Pinpoint the cell where the given text exists, returning its (X, Y) midpoint coordinate. 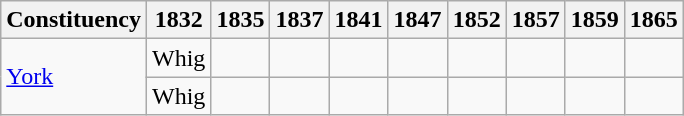
1852 (476, 20)
1835 (240, 20)
York (74, 77)
1857 (536, 20)
Constituency (74, 20)
1865 (654, 20)
1847 (418, 20)
1859 (594, 20)
1837 (300, 20)
1841 (358, 20)
1832 (178, 20)
